Detect which cell encompasses the target text, then output its [x, y] center coordinate. 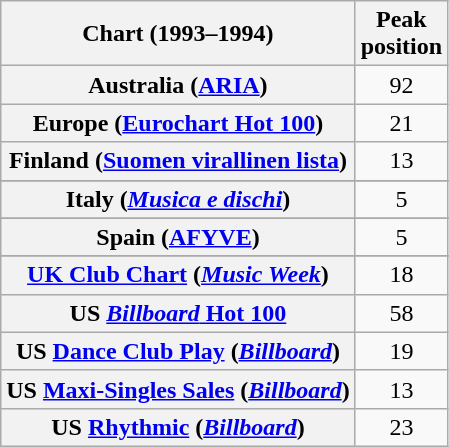
US Dance Club Play (Billboard) [178, 351]
92 [401, 85]
Australia (ARIA) [178, 85]
US Rhythmic (Billboard) [178, 427]
18 [401, 275]
58 [401, 313]
Finland (Suomen virallinen lista) [178, 161]
US Billboard Hot 100 [178, 313]
US Maxi-Singles Sales (Billboard) [178, 389]
Spain (AFYVE) [178, 237]
Europe (Eurochart Hot 100) [178, 123]
19 [401, 351]
UK Club Chart (Music Week) [178, 275]
Italy (Musica e dischi) [178, 199]
21 [401, 123]
Peakposition [401, 34]
Chart (1993–1994) [178, 34]
23 [401, 427]
